Return the (X, Y) coordinate for the center point of the cell that contains the specified text.  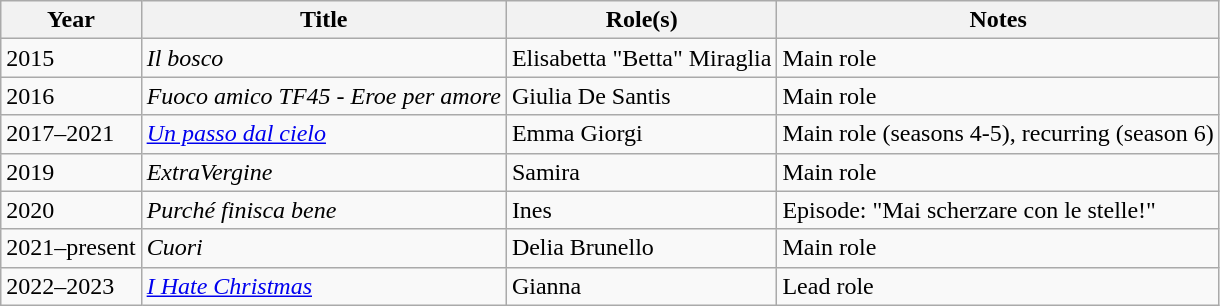
Emma Giorgi (642, 134)
Lead role (998, 286)
2015 (71, 58)
Purché finisca bene (324, 210)
Cuori (324, 248)
Role(s) (642, 20)
2022–2023 (71, 286)
Giulia De Santis (642, 96)
Fuoco amico TF45 - Eroe per amore (324, 96)
2021–present (71, 248)
Delia Brunello (642, 248)
Gianna (642, 286)
2016 (71, 96)
Un passo dal cielo (324, 134)
2017–2021 (71, 134)
Title (324, 20)
2020 (71, 210)
Ines (642, 210)
Main role (seasons 4-5), recurring (season 6) (998, 134)
Samira (642, 172)
Il bosco (324, 58)
Year (71, 20)
ExtraVergine (324, 172)
2019 (71, 172)
I Hate Christmas (324, 286)
Notes (998, 20)
Elisabetta "Betta" Miraglia (642, 58)
Episode: "Mai scherzare con le stelle!" (998, 210)
